Locate the cell with the specified text and output its [x, y] center coordinate. 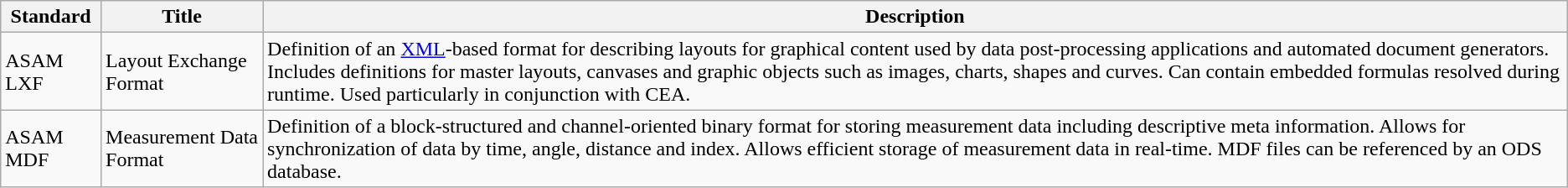
ASAM MDF [51, 149]
ASAM LXF [51, 71]
Measurement Data Format [183, 149]
Standard [51, 17]
Title [183, 17]
Description [916, 17]
Layout Exchange Format [183, 71]
